Detect which cell encompasses the target text, then output its [X, Y] center coordinate. 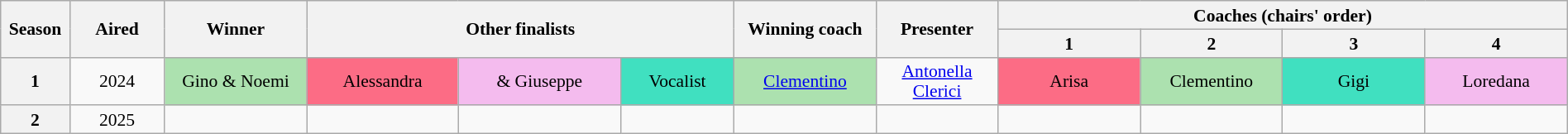
Winner [236, 29]
& Giuseppe [539, 81]
4 [1496, 43]
Antonella Clerici [936, 81]
Coaches (chairs' order) [1284, 15]
Gigi [1354, 81]
Presenter [936, 29]
Arisa [1069, 81]
Season [35, 29]
2025 [117, 120]
Winning coach [805, 29]
Alessandra [382, 81]
3 [1354, 43]
Other finalists [520, 29]
Vocalist [678, 81]
Loredana [1496, 81]
Aired [117, 29]
Gino & Noemi [236, 81]
2024 [117, 81]
